Extract the [X, Y] coordinate from the center of the cell holding the provided text.  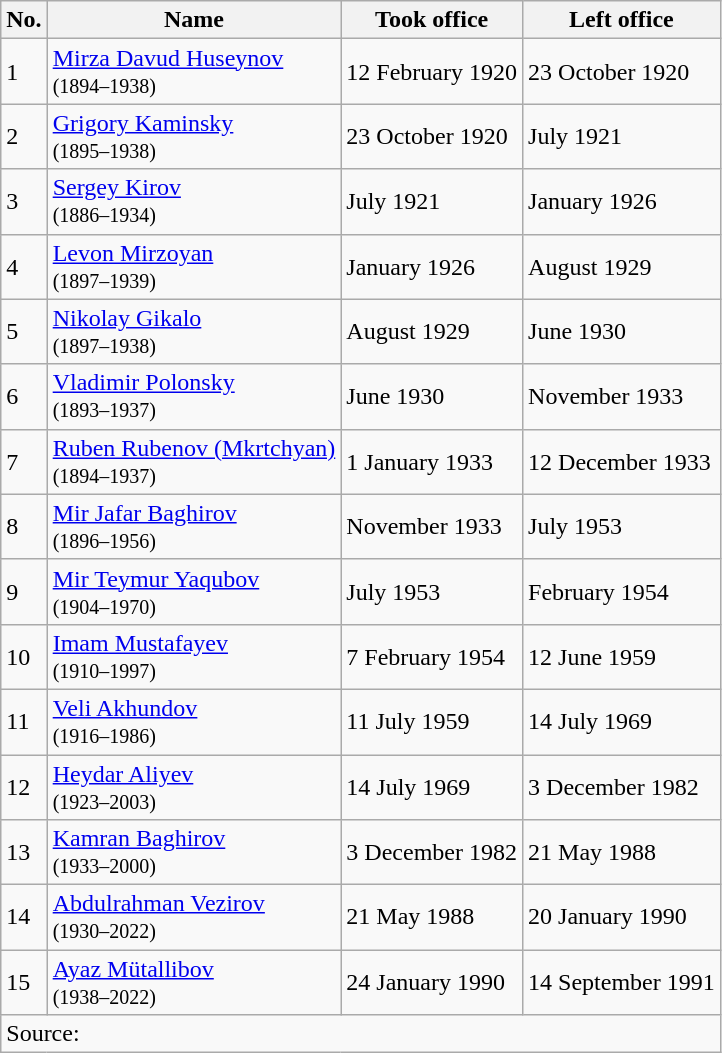
7 [24, 462]
Ayaz Mütallibov(1938–2022) [194, 982]
8 [24, 526]
6 [24, 396]
15 [24, 982]
Kamran Baghirov(1933–2000) [194, 852]
February 1954 [622, 592]
7 February 1954 [432, 656]
20 January 1990 [622, 918]
14 [24, 918]
Left office [622, 20]
Nikolay Gikalo(1897–1938) [194, 332]
1 January 1933 [432, 462]
Mir Teymur Yaqubov(1904–1970) [194, 592]
3 [24, 202]
12 February 1920 [432, 72]
12 June 1959 [622, 656]
Levon Mirzoyan(1897–1939) [194, 266]
No. [24, 20]
Ruben Rubenov (Mkrtchyan)(1894–1937) [194, 462]
Imam Mustafayev(1910–1997) [194, 656]
Mir Jafar Baghirov(1896–1956) [194, 526]
Abdulrahman Vezirov(1930–2022) [194, 918]
Source: [360, 1034]
4 [24, 266]
5 [24, 332]
Grigory Kaminsky(1895–1938) [194, 136]
Mirza Davud Huseynov(1894–1938) [194, 72]
1 [24, 72]
12 December 1933 [622, 462]
Veli Akhundov(1916–1986) [194, 722]
Took office [432, 20]
Heydar Aliyev(1923–2003) [194, 786]
9 [24, 592]
14 September 1991 [622, 982]
11 July 1959 [432, 722]
24 January 1990 [432, 982]
10 [24, 656]
12 [24, 786]
11 [24, 722]
Name [194, 20]
2 [24, 136]
Vladimir Polonsky(1893–1937) [194, 396]
13 [24, 852]
Sergey Kirov(1886–1934) [194, 202]
